For the text-containing cell, return its midpoint in [X, Y] coordinate format. 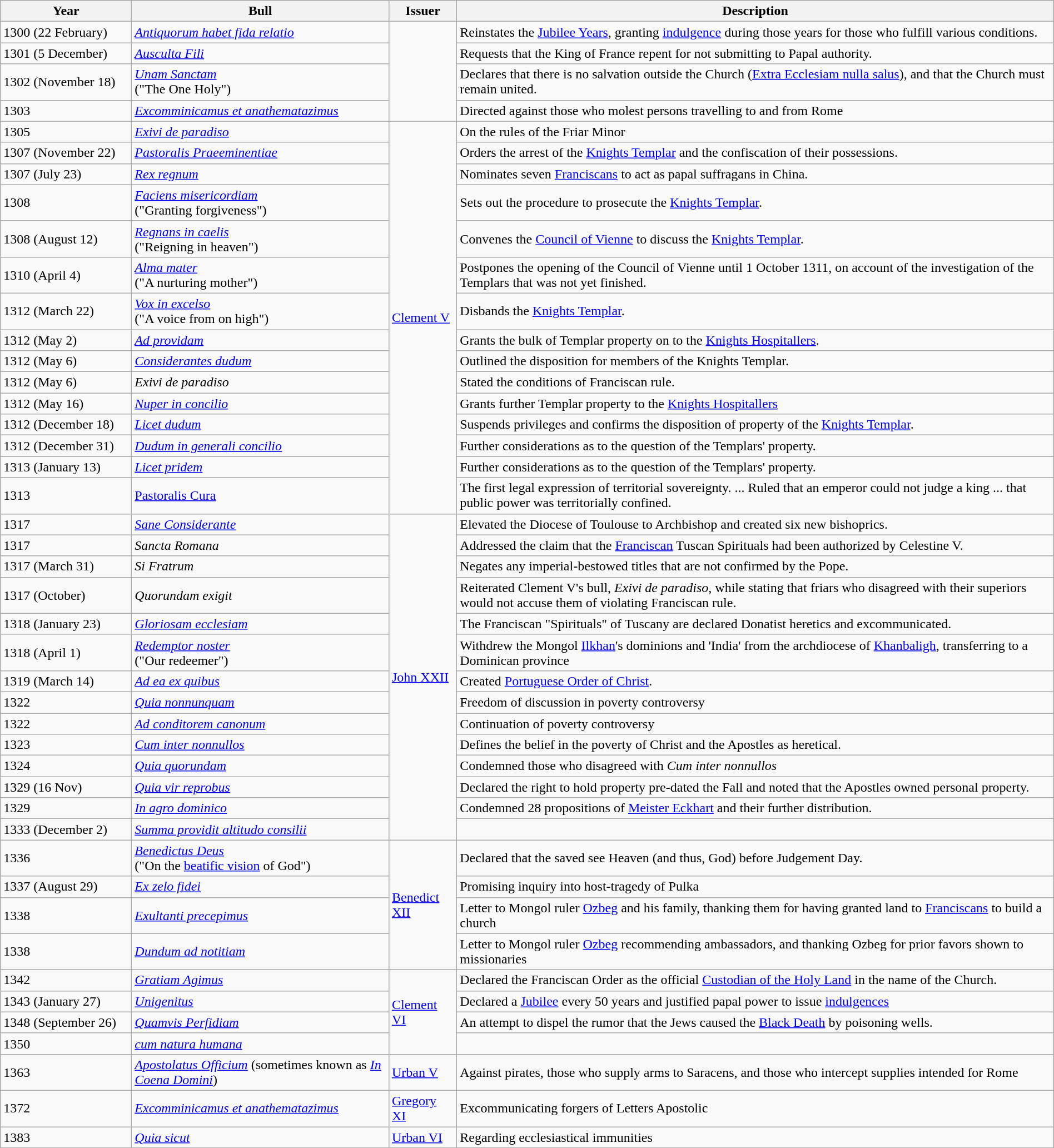
Condemned those who disagreed with Cum inter nonnullos [755, 766]
1312 (May 2) [66, 340]
Description [755, 11]
Regnans in caelis("Reigning in heaven") [260, 239]
Exultanti precepimus [260, 915]
1307 (November 22) [66, 153]
Orders the arrest of the Knights Templar and the confiscation of their possessions. [755, 153]
1308 [66, 202]
Nominates seven Franciscans to act as papal suffragans in China. [755, 174]
Declared that the saved see Heaven (and thus, God) before Judgement Day. [755, 858]
1312 (December 31) [66, 446]
1313 [66, 496]
Licet dudum [260, 425]
Ad providam [260, 340]
Gratiam Agimus [260, 980]
1318 (April 1) [66, 653]
1312 (March 22) [66, 311]
Gloriosam ecclesiam [260, 624]
In agro dominico [260, 808]
1343 (January 27) [66, 1001]
Declared the Franciscan Order as the official Custodian of the Holy Land in the name of the Church. [755, 980]
Convenes the Council of Vienne to discuss the Knights Templar. [755, 239]
1342 [66, 980]
Considerantes dudum [260, 361]
Reinstates the Jubilee Years, granting indulgence during those years for those who fulfill various conditions. [755, 32]
Declared a Jubilee every 50 years and justified papal power to issue indulgences [755, 1001]
Stated the conditions of Franciscan rule. [755, 382]
Created Portuguese Order of Christ. [755, 681]
Declared the right to hold property pre-dated the Fall and noted that the Apostles owned personal property. [755, 787]
Quia nonnunquam [260, 702]
Rex regnum [260, 174]
1329 [66, 808]
Letter to Mongol ruler Ozbeg recommending ambassadors, and thanking Ozbeg for prior favors shown to missionaries [755, 952]
On the rules of the Friar Minor [755, 132]
Gregory XI [422, 1109]
Letter to Mongol ruler Ozbeg and his family, thanking them for having granted land to Franciscans to build a church [755, 915]
Quamvis Perfidiam [260, 1022]
1348 (September 26) [66, 1022]
1312 (December 18) [66, 425]
Sancta Romana [260, 545]
Pastoralis Cura [260, 496]
Unam Sanctam("The One Holy") [260, 82]
1383 [66, 1137]
Condemned 28 propositions of Meister Eckhart and their further distribution. [755, 808]
Antiquorum habet fida relatio [260, 32]
The Franciscan "Spirituals" of Tuscany are declared Donatist heretics and excommunicated. [755, 624]
Cum inter nonnullos [260, 745]
1305 [66, 132]
Disbands the Knights Templar. [755, 311]
Ausculta Fili [260, 53]
1310 (April 4) [66, 275]
Addressed the claim that the Franciscan Tuscan Spirituals had been authorized by Celestine V. [755, 545]
1300 (22 February) [66, 32]
An attempt to dispel the rumor that the Jews caused the Black Death by poisoning wells. [755, 1022]
John XXII [422, 677]
1324 [66, 766]
1313 (January 13) [66, 467]
Clement V [422, 317]
Quia quorundam [260, 766]
Urban VI [422, 1137]
Quia vir reprobus [260, 787]
Ad ea ex quibus [260, 681]
1363 [66, 1072]
Postpones the opening of the Council of Vienne until 1 October 1311, on account of the investigation of the Templars that was not yet finished. [755, 275]
Declares that there is no salvation outside the Church (Extra Ecclesiam nulla salus), and that the Church must remain united. [755, 82]
Grants the bulk of Templar property on to the Knights Hospitallers. [755, 340]
Regarding ecclesiastical immunities [755, 1137]
Nuper in concilio [260, 404]
Requests that the King of France repent for not submitting to Papal authority. [755, 53]
Against pirates, those who supply arms to Saracens, and those who intercept supplies intended for Rome [755, 1072]
Unigenitus [260, 1001]
Dundum ad notitiam [260, 952]
1308 (August 12) [66, 239]
Negates any imperial-bestowed titles that are not confirmed by the Pope. [755, 566]
1329 (16 Nov) [66, 787]
Quorundam exigit [260, 595]
Apostolatus Officium (sometimes known as In Coena Domini) [260, 1072]
Summa providit altitudo consilii [260, 829]
1336 [66, 858]
Clement VI [422, 1012]
1350 [66, 1043]
1337 (August 29) [66, 887]
Bull [260, 11]
Excommunicating forgers of Letters Apostolic [755, 1109]
1318 (January 23) [66, 624]
Urban V [422, 1072]
Continuation of poverty controversy [755, 723]
Si Fratrum [260, 566]
Faciens misericordiam("Granting forgiveness") [260, 202]
Alma mater("A nurturing mother") [260, 275]
1319 (March 14) [66, 681]
Redemptor noster("Our redeemer") [260, 653]
Grants further Templar property to the Knights Hospitallers [755, 404]
Year [66, 11]
Outlined the disposition for members of the Knights Templar. [755, 361]
Elevated the Diocese of Toulouse to Archbishop and created six new bishoprics. [755, 524]
Directed against those who molest persons travelling to and from Rome [755, 111]
Vox in excelso("A voice from on high") [260, 311]
1303 [66, 111]
1302 (November 18) [66, 82]
1317 (March 31) [66, 566]
Licet pridem [260, 467]
Promising inquiry into host-tragedy of Pulka [755, 887]
Quia sicut [260, 1137]
Ex zelo fidei [260, 887]
Benedictus Deus("On the beatific vision of God") [260, 858]
Suspends privileges and confirms the disposition of property of the Knights Templar. [755, 425]
1307 (July 23) [66, 174]
Sane Considerante [260, 524]
Dudum in generali concilio [260, 446]
1323 [66, 745]
Defines the belief in the poverty of Christ and the Apostles as heretical. [755, 745]
1372 [66, 1109]
cum natura humana [260, 1043]
Pastoralis Praeeminentiae [260, 153]
Issuer [422, 11]
Sets out the procedure to prosecute the Knights Templar. [755, 202]
1312 (May 16) [66, 404]
Ad conditorem canonum [260, 723]
Freedom of discussion in poverty controversy [755, 702]
1301 (5 December) [66, 53]
1317 (October) [66, 595]
Benedict XII [422, 905]
1333 (December 2) [66, 829]
Withdrew the Mongol Ilkhan's dominions and 'India' from the archdiocese of Khanbaligh, transferring to a Dominican province [755, 653]
